Locate the cell with the specified text and output its [x, y] center coordinate. 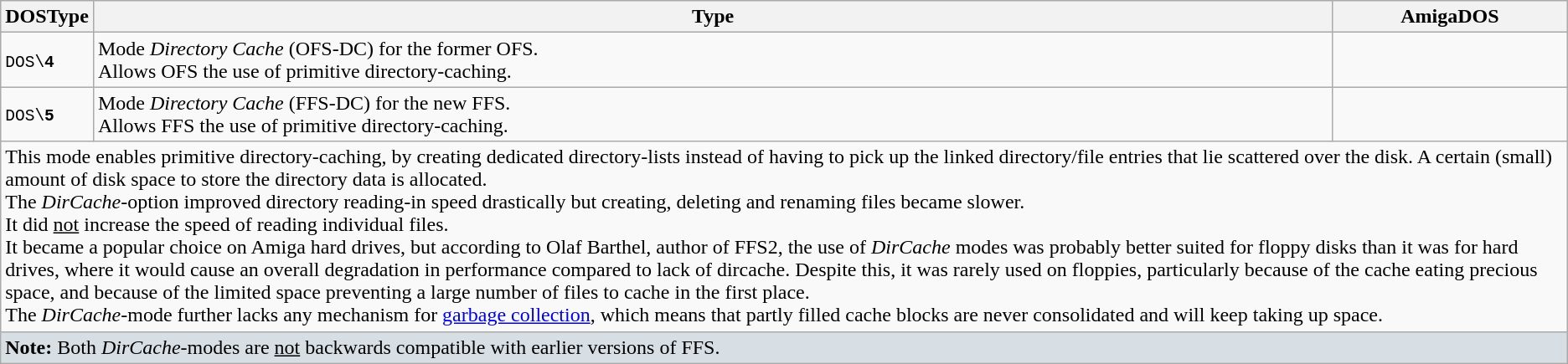
Mode Directory Cache (OFS-DC) for the former OFS.Allows OFS the use of primitive directory-caching. [712, 60]
Note: Both DirCache-modes are not backwards compatible with earlier versions of FFS. [784, 347]
DOS\5 [47, 114]
Mode Directory Cache (FFS-DC) for the new FFS.Allows FFS the use of primitive directory-caching. [712, 114]
DOSType [47, 17]
DOS\4 [47, 60]
AmigaDOS [1451, 17]
Type [712, 17]
